Return [X, Y] of the center of cell containing provided text 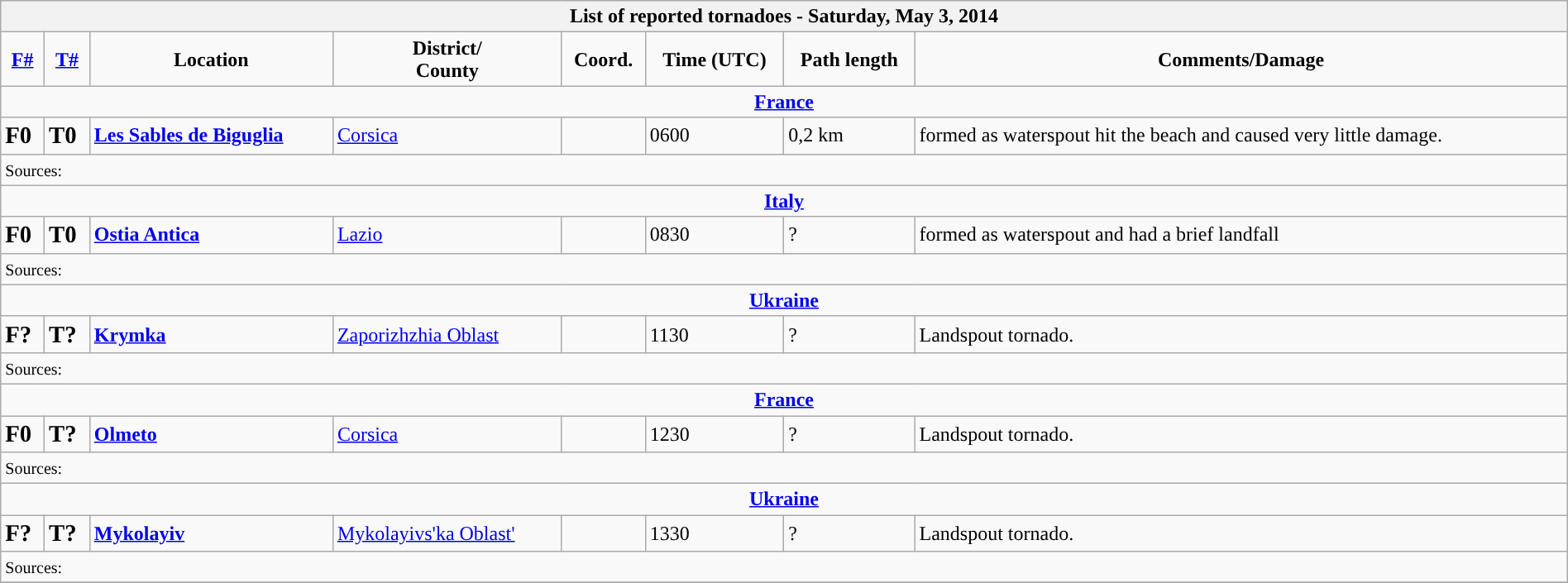
1230 [715, 433]
Olmeto [211, 433]
Location [211, 60]
District/County [447, 60]
Zaporizhzhia Oblast [447, 334]
Lazio [447, 235]
F# [23, 60]
0600 [715, 136]
Les Sables de Biguglia [211, 136]
List of reported tornadoes - Saturday, May 3, 2014 [784, 17]
Coord. [604, 60]
Ostia Antica [211, 235]
0,2 km [849, 136]
1130 [715, 334]
0830 [715, 235]
formed as waterspout hit the beach and caused very little damage. [1241, 136]
Mykolayivs'ka Oblast' [447, 533]
Time (UTC) [715, 60]
Comments/Damage [1241, 60]
Italy [784, 201]
Path length [849, 60]
Mykolayiv [211, 533]
formed as waterspout and had a brief landfall [1241, 235]
Krymka [211, 334]
1330 [715, 533]
T# [68, 60]
